For the text-containing cell, return its midpoint in [X, Y] coordinate format. 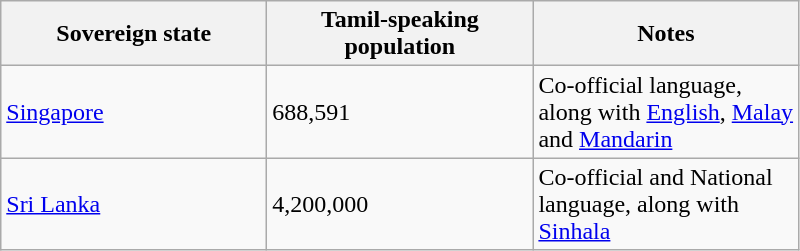
Co-official and National language, along with Sinhala [666, 204]
Co-official language, along with English, Malay and Mandarin [666, 112]
Notes [666, 34]
688,591 [400, 112]
Sovereign state [134, 34]
Tamil-speaking population [400, 34]
Sri Lanka [134, 204]
Singapore [134, 112]
4,200,000 [400, 204]
